Capture the cell that displays the provided text and extract its [X, Y] central coordinate. 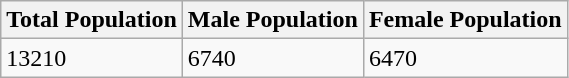
Total Population [92, 20]
6740 [272, 58]
6470 [465, 58]
Male Population [272, 20]
Female Population [465, 20]
13210 [92, 58]
